Find where the given text appears and provide that cell's center as (x, y) coordinate. 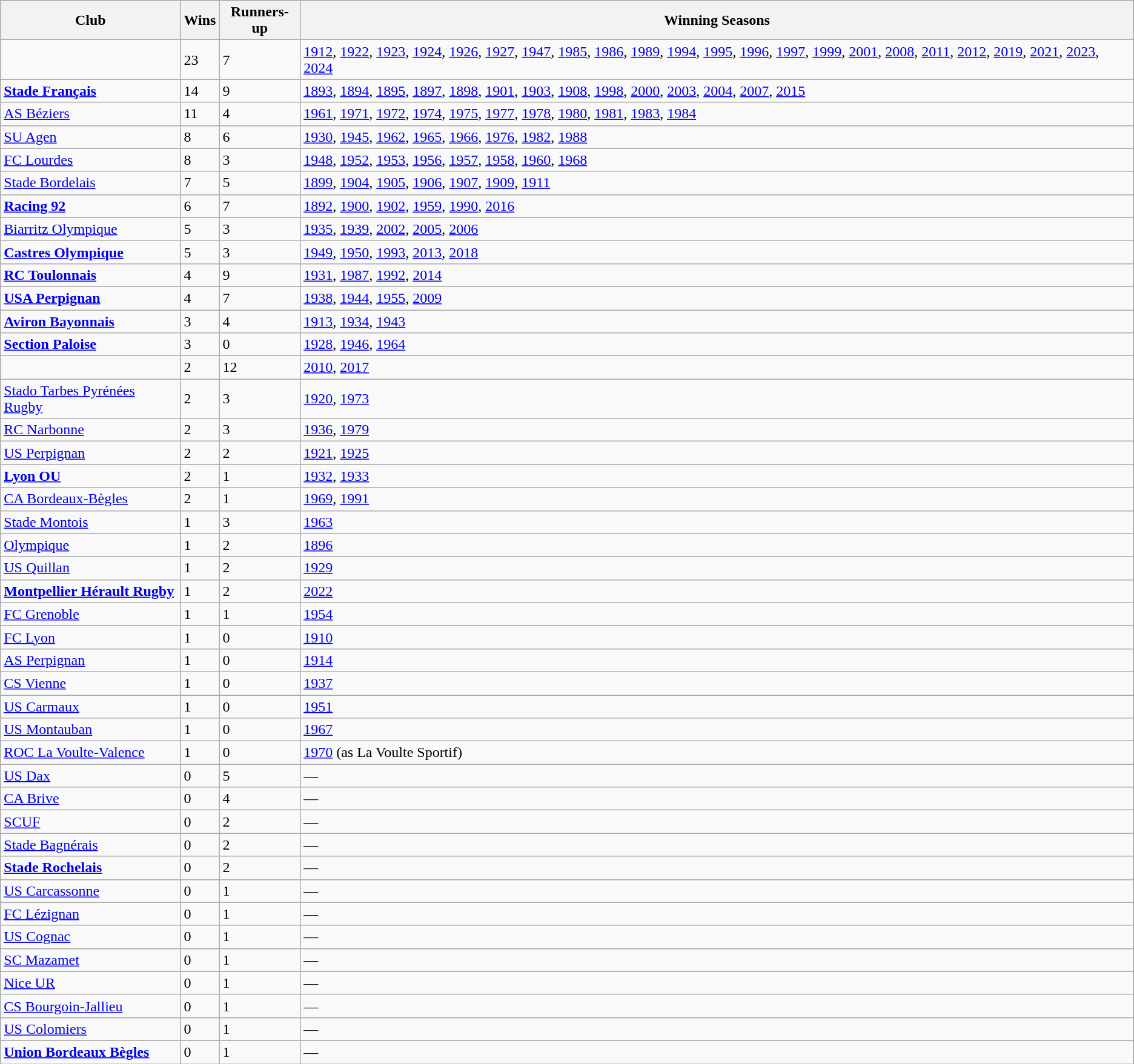
US Quillan (91, 568)
Club (91, 21)
RC Toulonnais (91, 275)
1920, 1973 (717, 398)
Runners-up (260, 21)
23 (200, 59)
Union Bordeaux Bègles (91, 1052)
RC Narbonne (91, 430)
Castres Olympique (91, 252)
Stade Français (91, 91)
1921, 1925 (717, 453)
Biarritz Olympique (91, 229)
1910 (717, 637)
Stade Montois (91, 522)
FC Lézignan (91, 914)
FC Grenoble (91, 614)
Nice UR (91, 983)
US Carmaux (91, 707)
AS Perpignan (91, 660)
CA Brive (91, 799)
Stade Bagnérais (91, 845)
1935, 1939, 2002, 2005, 2006 (717, 229)
FC Lyon (91, 637)
1951 (717, 707)
11 (200, 114)
AS Béziers (91, 114)
12 (260, 368)
Stado Tarbes Pyrénées Rugby (91, 398)
US Perpignan (91, 453)
Stade Bordelais (91, 183)
Montpellier Hérault Rugby (91, 591)
1929 (717, 568)
FC Lourdes (91, 160)
ROC La Voulte-Valence (91, 753)
1967 (717, 730)
CA Bordeaux-Bègles (91, 499)
1938, 1944, 1955, 2009 (717, 298)
1930, 1945, 1962, 1965, 1966, 1976, 1982, 1988 (717, 137)
1948, 1952, 1953, 1956, 1957, 1958, 1960, 1968 (717, 160)
Lyon OU (91, 476)
Aviron Bayonnais (91, 322)
1932, 1933 (717, 476)
1914 (717, 660)
14 (200, 91)
US Carcassonne (91, 891)
1963 (717, 522)
1931, 1987, 1992, 2014 (717, 275)
1937 (717, 683)
1949, 1950, 1993, 2013, 2018 (717, 252)
Winning Seasons (717, 21)
US Colomiers (91, 1029)
2022 (717, 591)
1961, 1971, 1972, 1974, 1975, 1977, 1978, 1980, 1981, 1983, 1984 (717, 114)
1893, 1894, 1895, 1897, 1898, 1901, 1903, 1908, 1998, 2000, 2003, 2004, 2007, 2015 (717, 91)
US Cognac (91, 937)
Racing 92 (91, 206)
US Montauban (91, 730)
1954 (717, 614)
SCUF (91, 822)
CS Bourgoin-Jallieu (91, 1006)
1969, 1991 (717, 499)
1899, 1904, 1905, 1906, 1907, 1909, 1911 (717, 183)
US Dax (91, 776)
2010, 2017 (717, 368)
Wins (200, 21)
1913, 1934, 1943 (717, 322)
1928, 1946, 1964 (717, 345)
SU Agen (91, 137)
1892, 1900, 1902, 1959, 1990, 2016 (717, 206)
Olympique (91, 545)
SC Mazamet (91, 960)
1970 (as La Voulte Sportif) (717, 753)
1912, 1922, 1923, 1924, 1926, 1927, 1947, 1985, 1986, 1989, 1994, 1995, 1996, 1997, 1999, 2001, 2008, 2011, 2012, 2019, 2021, 2023, 2024 (717, 59)
USA Perpignan (91, 298)
1896 (717, 545)
CS Vienne (91, 683)
1936, 1979 (717, 430)
Section Paloise (91, 345)
Stade Rochelais (91, 868)
